Capture the cell that displays the provided text and extract its [x, y] central coordinate. 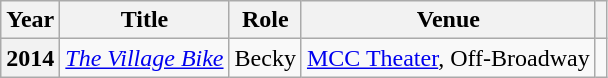
Title [144, 20]
Becky [265, 58]
Role [265, 20]
The Village Bike [144, 58]
MCC Theater, Off-Broadway [448, 58]
Venue [448, 20]
Year [30, 20]
2014 [30, 58]
